For the text-containing cell, return its midpoint in [X, Y] coordinate format. 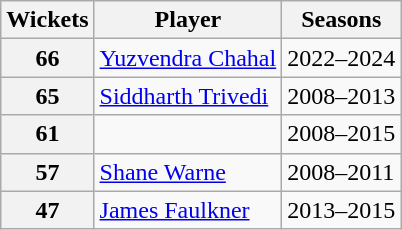
65 [48, 96]
47 [48, 210]
2008–2013 [342, 96]
2008–2011 [342, 172]
James Faulkner [188, 210]
61 [48, 134]
66 [48, 58]
Player [188, 20]
2008–2015 [342, 134]
Yuzvendra Chahal [188, 58]
Seasons [342, 20]
2013–2015 [342, 210]
Siddharth Trivedi [188, 96]
57 [48, 172]
2022–2024 [342, 58]
Shane Warne [188, 172]
Wickets [48, 20]
